Extract the [X, Y] coordinate from the center of the cell holding the provided text.  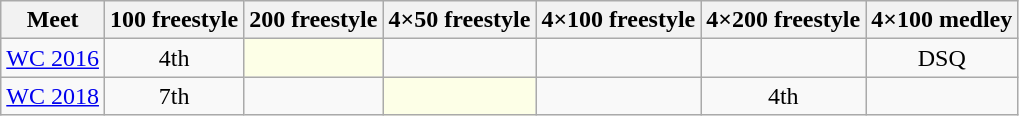
4×100 medley [942, 20]
WC 2016 [53, 58]
200 freestyle [314, 20]
WC 2018 [53, 96]
Meet [53, 20]
100 freestyle [174, 20]
4×50 freestyle [460, 20]
4×100 freestyle [618, 20]
4×200 freestyle [784, 20]
DSQ [942, 58]
7th [174, 96]
